Output the (x, y) coordinate of the center of the cell containing the given text.  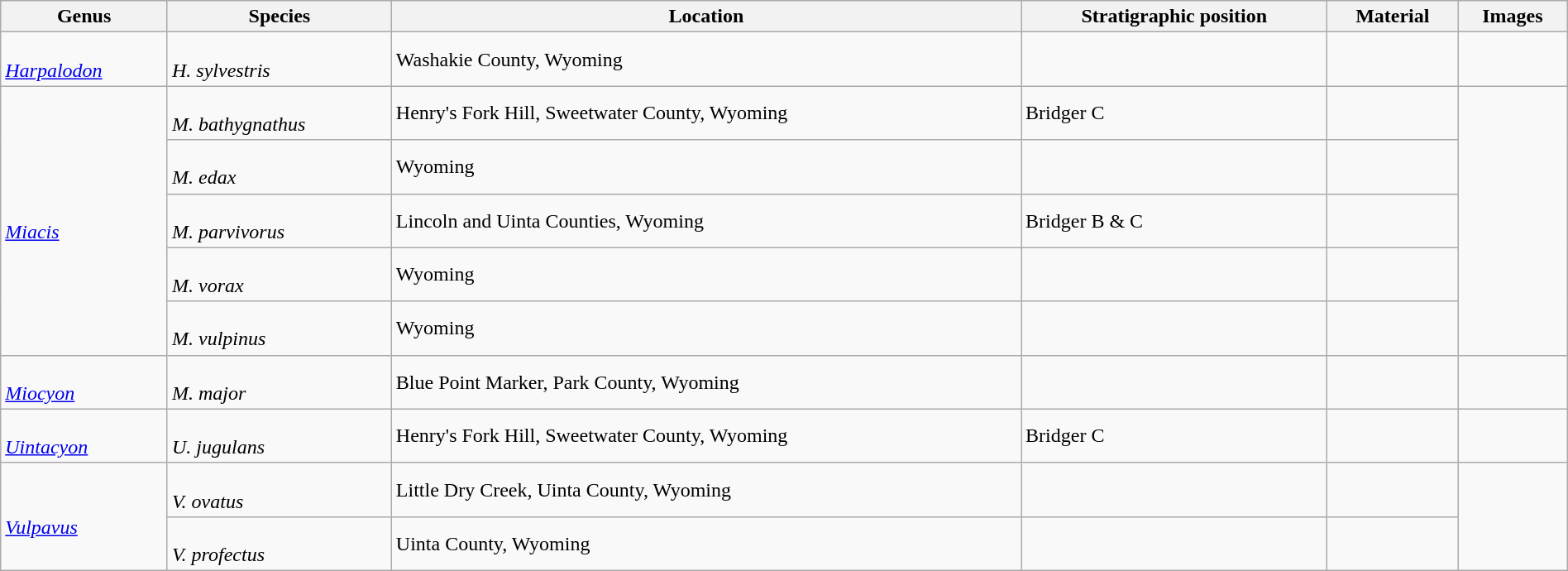
Species (280, 17)
Bridger B & C (1174, 220)
M. vulpinus (280, 328)
Images (1513, 17)
Uintacyon (84, 435)
V. profectus (280, 543)
Blue Point Marker, Park County, Wyoming (706, 382)
V. ovatus (280, 490)
M. major (280, 382)
Washakie County, Wyoming (706, 60)
U. jugulans (280, 435)
M. vorax (280, 275)
Miocyon (84, 382)
M. bathygnathus (280, 113)
Stratigraphic position (1174, 17)
Location (706, 17)
Uinta County, Wyoming (706, 543)
Vulpavus (84, 516)
Miacis (84, 220)
M. parvivorus (280, 220)
Little Dry Creek, Uinta County, Wyoming (706, 490)
Harpalodon (84, 60)
Genus (84, 17)
Lincoln and Uinta Counties, Wyoming (706, 220)
H. sylvestris (280, 60)
Material (1393, 17)
M. edax (280, 167)
